From the cell containing the given text, extract its center point as [X, Y] coordinate. 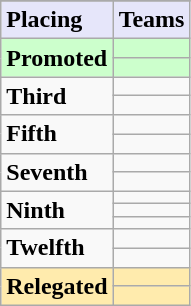
Placing [57, 20]
Teams [152, 20]
Fifth [57, 134]
Relegated [57, 286]
Seventh [57, 172]
Promoted [57, 58]
Twelfth [57, 248]
Third [57, 96]
Ninth [57, 210]
